Identify which cell holds the provided text, then report its (X, Y) central coordinate. 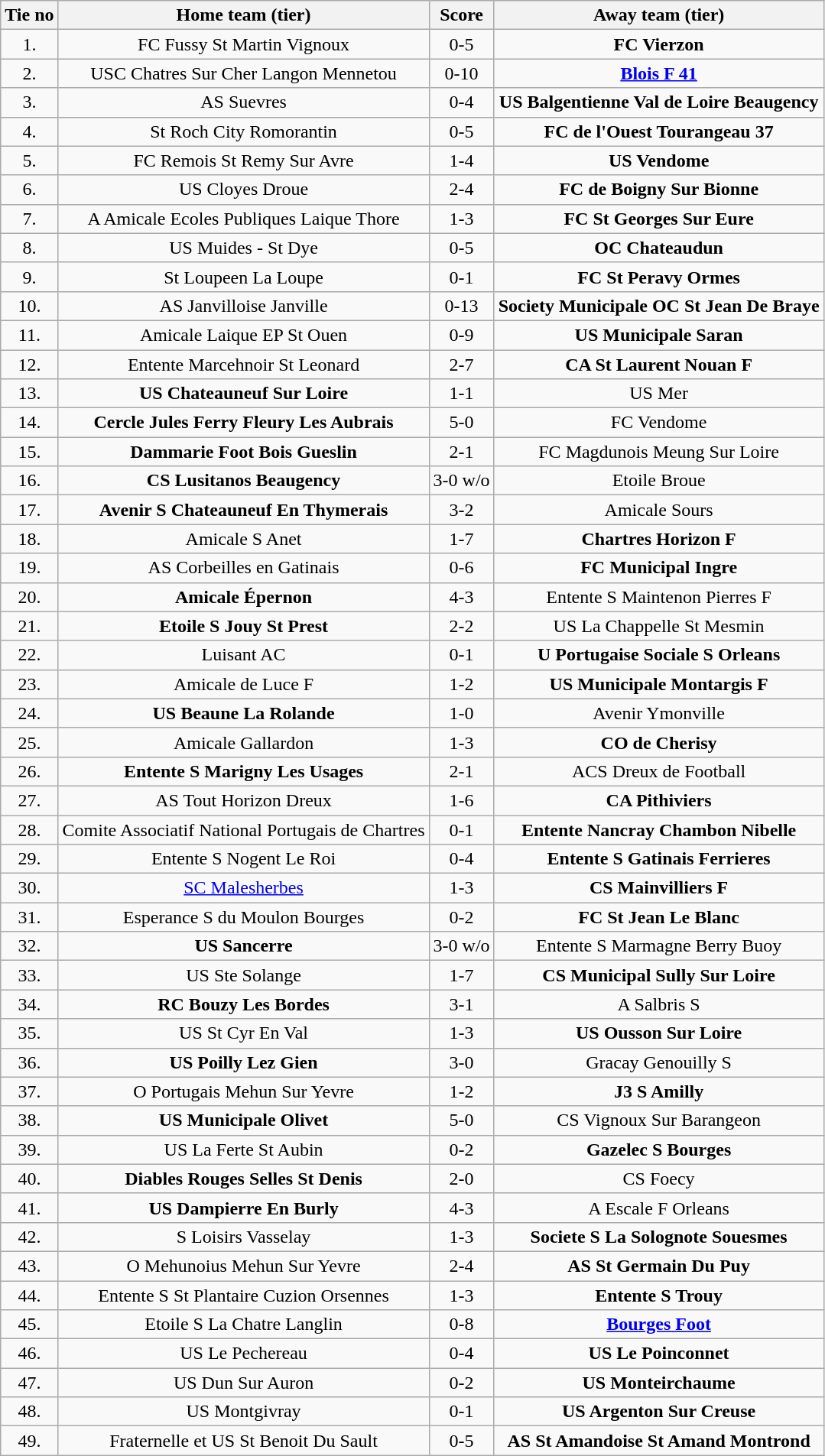
RC Bouzy Les Bordes (243, 1004)
36. (29, 1062)
Entente S Gatinais Ferrieres (659, 859)
CS Mainvilliers F (659, 888)
US Beaune La Rolande (243, 713)
FC Vendome (659, 423)
Cercle Jules Ferry Fleury Les Aubrais (243, 423)
CO de Cherisy (659, 742)
43. (29, 1266)
Fraternelle et US St Benoit Du Sault (243, 1441)
St Roch City Romorantin (243, 131)
Score (462, 15)
SC Malesherbes (243, 888)
Gazelec S Bourges (659, 1150)
US Le Poinconnet (659, 1354)
US Cloyes Droue (243, 190)
10. (29, 306)
US Montgivray (243, 1412)
39. (29, 1150)
Entente S Marigny Les Usages (243, 771)
27. (29, 800)
J3 S Amilly (659, 1091)
US Le Pechereau (243, 1354)
15. (29, 452)
O Mehunoius Mehun Sur Yevre (243, 1266)
Etoile S Jouy St Prest (243, 626)
A Escale F Orleans (659, 1208)
Diables Rouges Selles St Denis (243, 1179)
4. (29, 131)
US Argenton Sur Creuse (659, 1412)
Dammarie Foot Bois Gueslin (243, 452)
48. (29, 1412)
Etoile Broue (659, 481)
A Amicale Ecoles Publiques Laique Thore (243, 219)
0-10 (462, 73)
CS Lusitanos Beaugency (243, 481)
US St Cyr En Val (243, 1033)
47. (29, 1383)
41. (29, 1208)
S Loisirs Vasselay (243, 1237)
US Ste Solange (243, 975)
23. (29, 684)
FC Vierzon (659, 44)
0-13 (462, 306)
37. (29, 1091)
AS Suevres (243, 102)
1-4 (462, 161)
42. (29, 1237)
28. (29, 829)
US Poilly Lez Gien (243, 1062)
7. (29, 219)
18. (29, 539)
Avenir S Chateauneuf En Thymerais (243, 510)
Amicale Gallardon (243, 742)
FC de l'Ouest Tourangeau 37 (659, 131)
5. (29, 161)
US Monteirchaume (659, 1383)
Amicale Épernon (243, 597)
AS Janvilloise Janville (243, 306)
US Muides - St Dye (243, 248)
Entente S St Plantaire Cuzion Orsennes (243, 1295)
US Municipale Saran (659, 335)
13. (29, 394)
USC Chatres Sur Cher Langon Mennetou (243, 73)
3-2 (462, 510)
US Dun Sur Auron (243, 1383)
0-9 (462, 335)
45. (29, 1325)
Entente S Nogent Le Roi (243, 859)
FC Fussy St Martin Vignoux (243, 44)
CS Vignoux Sur Barangeon (659, 1120)
US La Ferte St Aubin (243, 1150)
FC Magdunois Meung Sur Loire (659, 452)
O Portugais Mehun Sur Yevre (243, 1091)
3-1 (462, 1004)
Societe S La Solognote Souesmes (659, 1237)
CS Foecy (659, 1179)
26. (29, 771)
19. (29, 568)
AS St Germain Du Puy (659, 1266)
22. (29, 655)
Entente S Maintenon Pierres F (659, 597)
20. (29, 597)
Bourges Foot (659, 1325)
24. (29, 713)
AS Corbeilles en Gatinais (243, 568)
AS Tout Horizon Dreux (243, 800)
US Chateauneuf Sur Loire (243, 394)
CA Pithiviers (659, 800)
1-1 (462, 394)
Gracay Genouilly S (659, 1062)
3-0 (462, 1062)
Entente Nancray Chambon Nibelle (659, 829)
2-2 (462, 626)
38. (29, 1120)
US Dampierre En Burly (243, 1208)
Entente S Marmagne Berry Buoy (659, 946)
Etoile S La Chatre Langlin (243, 1325)
U Portugaise Sociale S Orleans (659, 655)
33. (29, 975)
2-0 (462, 1179)
US La Chappelle St Mesmin (659, 626)
2. (29, 73)
US Sancerre (243, 946)
30. (29, 888)
FC St Peravy Ormes (659, 277)
Tie no (29, 15)
US Mer (659, 394)
CS Municipal Sully Sur Loire (659, 975)
25. (29, 742)
12. (29, 365)
8. (29, 248)
FC Municipal Ingre (659, 568)
AS St Amandoise St Amand Montrond (659, 1441)
CA St Laurent Nouan F (659, 365)
17. (29, 510)
Amicale S Anet (243, 539)
14. (29, 423)
US Municipale Olivet (243, 1120)
6. (29, 190)
9. (29, 277)
Comite Associatif National Portugais de Chartres (243, 829)
FC St Jean Le Blanc (659, 917)
Away team (tier) (659, 15)
Entente S Trouy (659, 1295)
31. (29, 917)
21. (29, 626)
FC Remois St Remy Sur Avre (243, 161)
US Ousson Sur Loire (659, 1033)
35. (29, 1033)
Amicale de Luce F (243, 684)
1. (29, 44)
49. (29, 1441)
OC Chateaudun (659, 248)
46. (29, 1354)
St Loupeen La Loupe (243, 277)
2-7 (462, 365)
US Balgentienne Val de Loire Beaugency (659, 102)
FC de Boigny Sur Bionne (659, 190)
ACS Dreux de Football (659, 771)
16. (29, 481)
Amicale Laique EP St Ouen (243, 335)
0-6 (462, 568)
FC St Georges Sur Eure (659, 219)
1-6 (462, 800)
29. (29, 859)
Home team (tier) (243, 15)
Luisant AC (243, 655)
44. (29, 1295)
US Municipale Montargis F (659, 684)
1-0 (462, 713)
Chartres Horizon F (659, 539)
Avenir Ymonville (659, 713)
US Vendome (659, 161)
Blois F 41 (659, 73)
40. (29, 1179)
Amicale Sours (659, 510)
Society Municipale OC St Jean De Braye (659, 306)
34. (29, 1004)
Esperance S du Moulon Bourges (243, 917)
A Salbris S (659, 1004)
0-8 (462, 1325)
32. (29, 946)
Entente Marcehnoir St Leonard (243, 365)
3. (29, 102)
11. (29, 335)
